Output the (X, Y) coordinate of the center of the cell containing the given text.  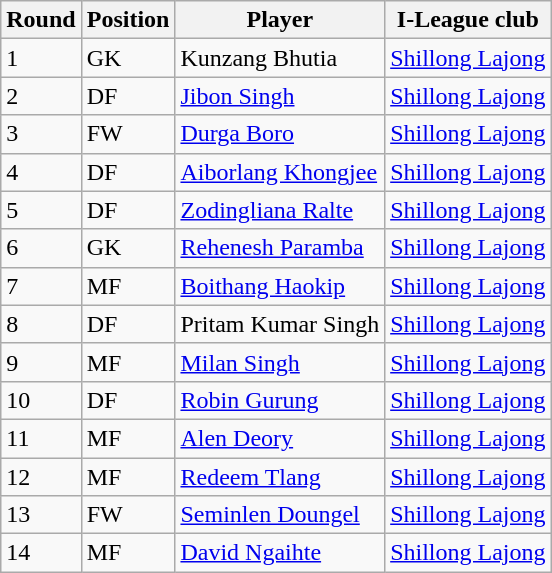
Robin Gurung (280, 400)
Aiborlang Khongjee (280, 172)
5 (41, 210)
13 (41, 515)
9 (41, 362)
11 (41, 438)
Rehenesh Paramba (280, 248)
Jibon Singh (280, 96)
Position (128, 20)
8 (41, 324)
Durga Boro (280, 134)
7 (41, 286)
I-League club (468, 20)
Player (280, 20)
10 (41, 400)
2 (41, 96)
Milan Singh (280, 362)
Pritam Kumar Singh (280, 324)
Kunzang Bhutia (280, 58)
6 (41, 248)
14 (41, 553)
1 (41, 58)
Redeem Tlang (280, 477)
12 (41, 477)
Seminlen Doungel (280, 515)
4 (41, 172)
Boithang Haokip (280, 286)
Zodingliana Ralte (280, 210)
David Ngaihte (280, 553)
Round (41, 20)
3 (41, 134)
Alen Deory (280, 438)
